Output the [X, Y] coordinate of the center of the cell containing the given text.  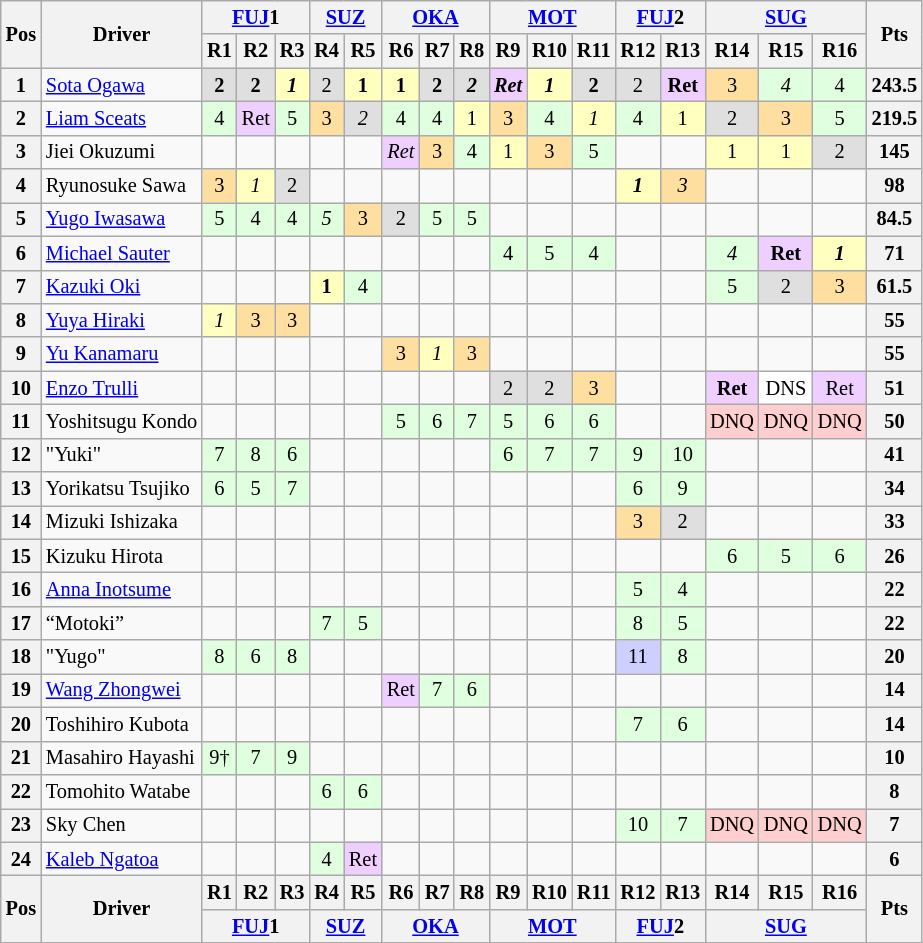
71 [895, 253]
Sky Chen [122, 825]
15 [21, 556]
26 [895, 556]
Michael Sauter [122, 253]
DNS [786, 388]
Liam Sceats [122, 118]
Kizuku Hirota [122, 556]
Yugo Iwasawa [122, 219]
Tomohito Watabe [122, 791]
Enzo Trulli [122, 388]
“Motoki” [122, 623]
Mizuki Ishizaka [122, 522]
Kazuki Oki [122, 287]
Kaleb Ngatoa [122, 859]
"Yuki" [122, 455]
Yorikatsu Tsujiko [122, 489]
13 [21, 489]
243.5 [895, 85]
"Yugo" [122, 657]
Wang Zhongwei [122, 690]
16 [21, 589]
19 [21, 690]
34 [895, 489]
9† [220, 758]
24 [21, 859]
Yuya Hiraki [122, 320]
98 [895, 186]
Sota Ogawa [122, 85]
12 [21, 455]
18 [21, 657]
17 [21, 623]
Masahiro Hayashi [122, 758]
21 [21, 758]
Toshihiro Kubota [122, 724]
61.5 [895, 287]
50 [895, 421]
84.5 [895, 219]
219.5 [895, 118]
Ryunosuke Sawa [122, 186]
41 [895, 455]
Yu Kanamaru [122, 354]
Anna Inotsume [122, 589]
33 [895, 522]
Yoshitsugu Kondo [122, 421]
51 [895, 388]
Jiei Okuzumi [122, 152]
145 [895, 152]
23 [21, 825]
